Locate the cell with the specified text and output its [x, y] center coordinate. 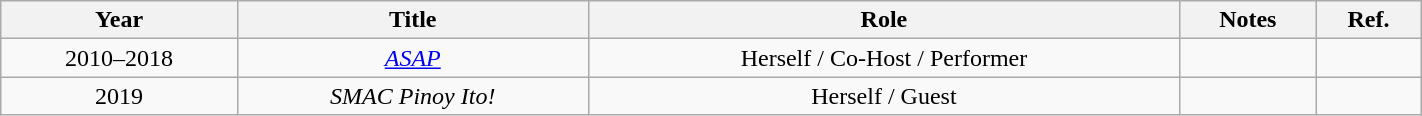
Year [120, 20]
Notes [1248, 20]
2010–2018 [120, 58]
Ref. [1368, 20]
Role [884, 20]
Herself / Guest [884, 96]
ASAP [412, 58]
SMAC Pinoy Ito! [412, 96]
Title [412, 20]
2019 [120, 96]
Herself / Co-Host / Performer [884, 58]
